Scan for the cell matching the given text and deliver its [X, Y] coordinate at center. 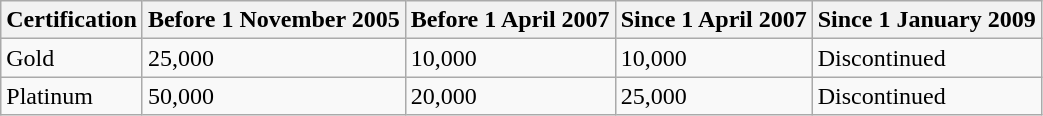
50,000 [274, 96]
Platinum [72, 96]
Before 1 November 2005 [274, 20]
Before 1 April 2007 [510, 20]
20,000 [510, 96]
Certification [72, 20]
Since 1 April 2007 [714, 20]
Since 1 January 2009 [926, 20]
Gold [72, 58]
